Provide the (X, Y) coordinate of the cell's center where the given text is located.  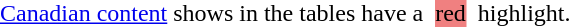
Canadian content shows in the tables have a (218, 14)
red (450, 14)
